Search for the cell housing the specified text and yield its (X, Y) center coordinate. 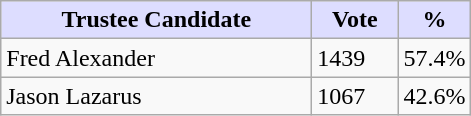
1067 (355, 96)
1439 (355, 58)
42.6% (434, 96)
57.4% (434, 58)
Vote (355, 20)
Jason Lazarus (156, 96)
Fred Alexander (156, 58)
Trustee Candidate (156, 20)
% (434, 20)
